Locate the cell with the specified text and output its [x, y] center coordinate. 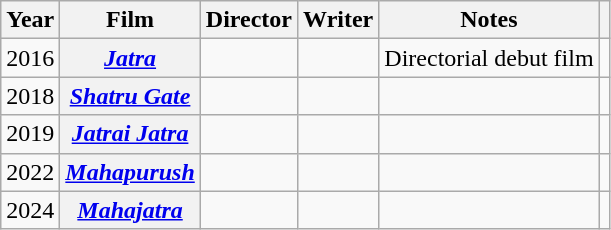
Jatrai Jatra [130, 134]
2019 [30, 134]
Directorial debut film [489, 58]
Year [30, 20]
2024 [30, 210]
2016 [30, 58]
Jatra [130, 58]
Shatru Gate [130, 96]
Writer [338, 20]
Mahapurush [130, 172]
2022 [30, 172]
Mahajatra [130, 210]
Notes [489, 20]
Director [248, 20]
Film [130, 20]
2018 [30, 96]
